Identify which cell holds the provided text, then report its (X, Y) central coordinate. 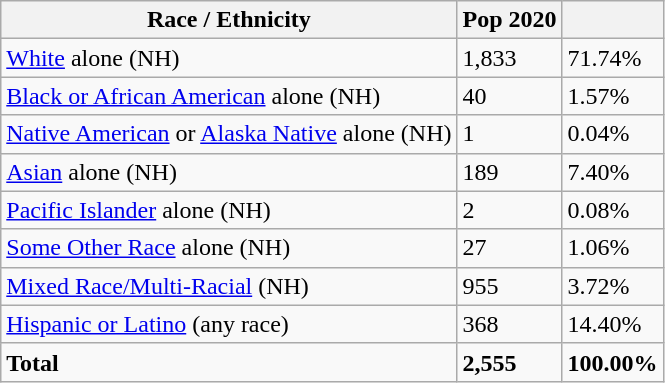
27 (510, 248)
1.06% (612, 248)
1.57% (612, 96)
Race / Ethnicity (229, 20)
Hispanic or Latino (any race) (229, 324)
368 (510, 324)
Pop 2020 (510, 20)
3.72% (612, 286)
1,833 (510, 58)
Black or African American alone (NH) (229, 96)
Total (229, 362)
White alone (NH) (229, 58)
Some Other Race alone (NH) (229, 248)
Mixed Race/Multi-Racial (NH) (229, 286)
Native American or Alaska Native alone (NH) (229, 134)
2,555 (510, 362)
0.08% (612, 210)
955 (510, 286)
14.40% (612, 324)
189 (510, 172)
2 (510, 210)
40 (510, 96)
Pacific Islander alone (NH) (229, 210)
1 (510, 134)
0.04% (612, 134)
7.40% (612, 172)
71.74% (612, 58)
100.00% (612, 362)
Asian alone (NH) (229, 172)
